Find where the given text appears and provide that cell's center as (x, y) coordinate. 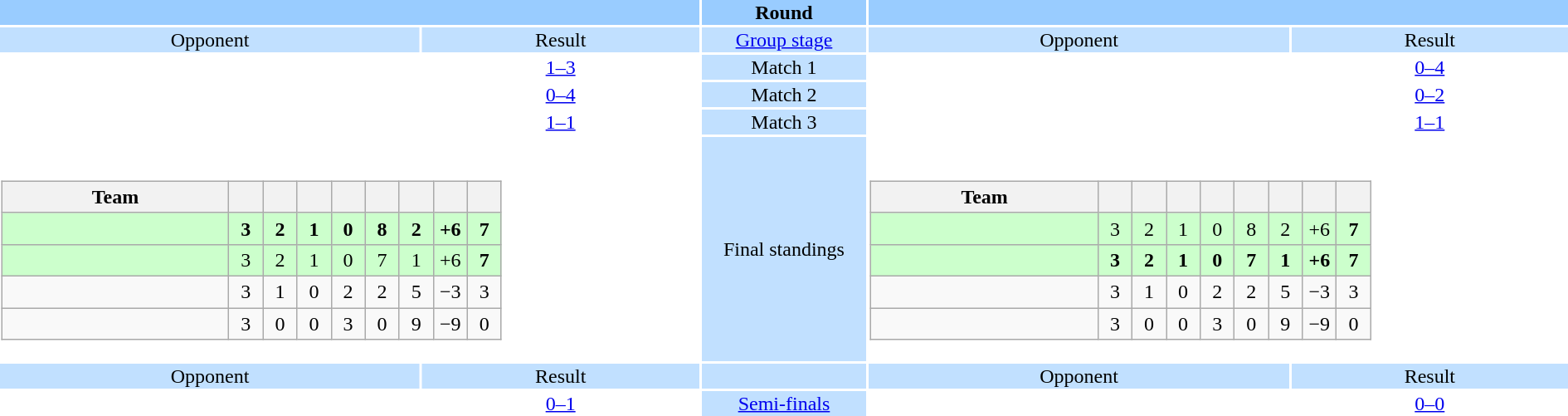
0–2 (1430, 95)
Match 2 (783, 95)
Match 1 (783, 67)
Round (783, 12)
Match 3 (783, 122)
0–0 (1430, 404)
Semi-finals (783, 404)
Final standings (783, 249)
Group stage (783, 40)
0–1 (561, 404)
1–3 (561, 67)
